Search for the cell housing the specified text and yield its [x, y] center coordinate. 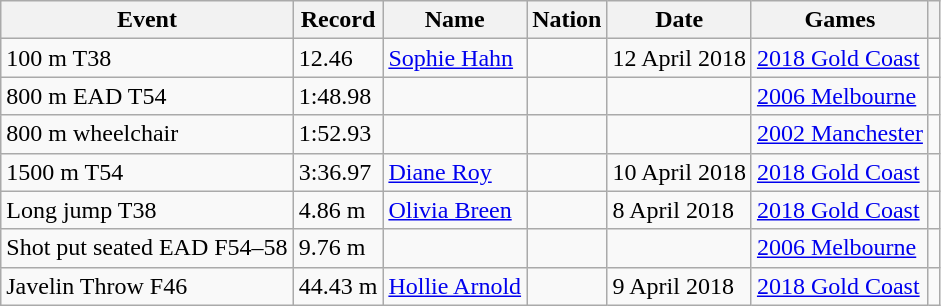
10 April 2018 [679, 172]
Sophie Hahn [455, 58]
Date [679, 20]
3:36.97 [338, 172]
1500 m T54 [147, 172]
800 m EAD T54 [147, 96]
9.76 m [338, 248]
44.43 m [338, 286]
4.86 m [338, 210]
100 m T38 [147, 58]
Shot put seated EAD F54–58 [147, 248]
Record [338, 20]
9 April 2018 [679, 286]
Games [840, 20]
1:48.98 [338, 96]
800 m wheelchair [147, 134]
Javelin Throw F46 [147, 286]
Hollie Arnold [455, 286]
12.46 [338, 58]
12 April 2018 [679, 58]
Olivia Breen [455, 210]
2002 Manchester [840, 134]
8 April 2018 [679, 210]
Name [455, 20]
Event [147, 20]
Diane Roy [455, 172]
1:52.93 [338, 134]
Long jump T38 [147, 210]
Nation [567, 20]
